Locate the cell with the specified text and output its (x, y) center coordinate. 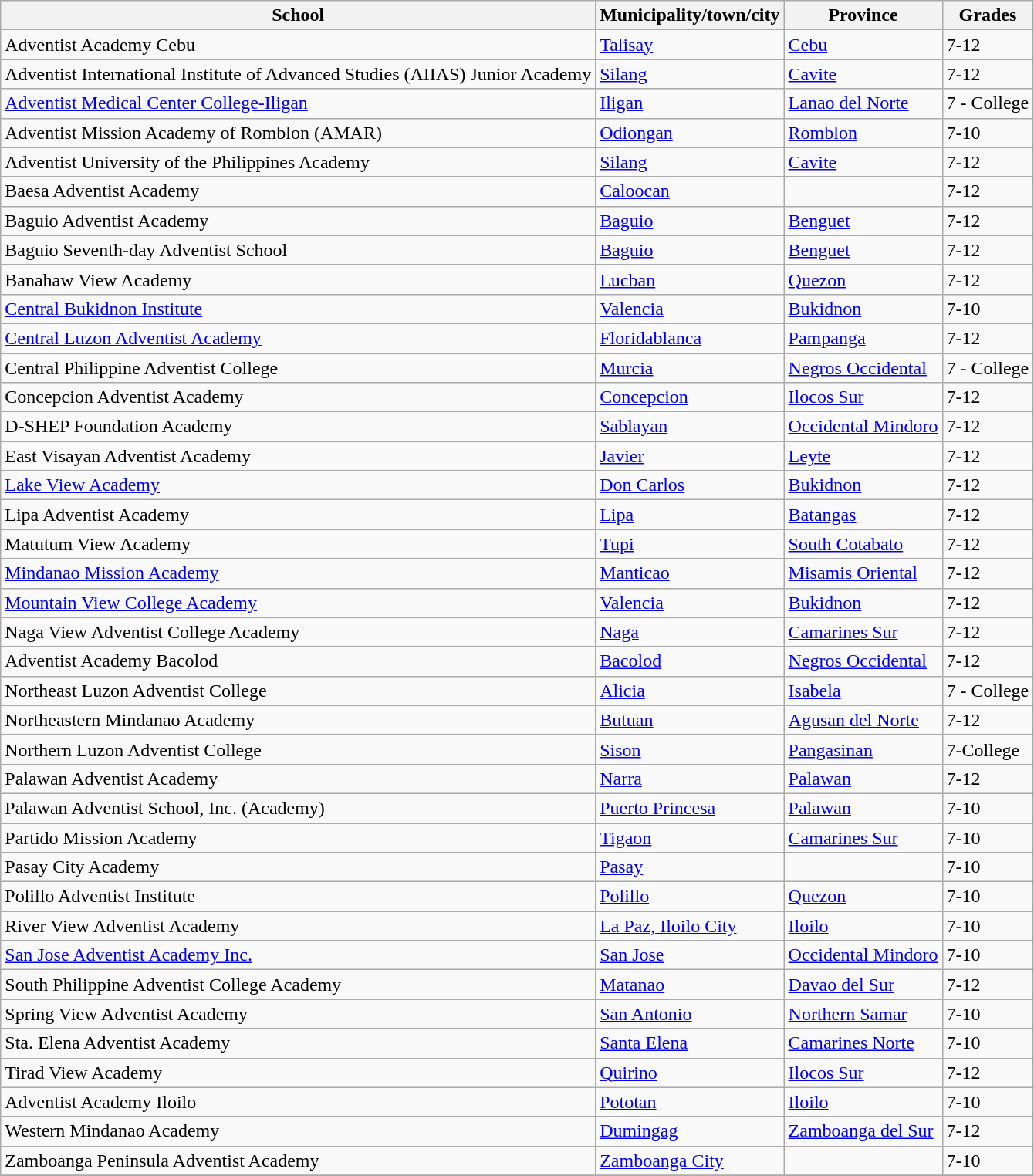
Odiongan (690, 133)
Northeast Luzon Adventist College (298, 691)
Baguio Seventh-day Adventist School (298, 250)
Manticao (690, 573)
Sison (690, 749)
Adventist International Institute of Advanced Studies (AIIAS) Junior Academy (298, 74)
Javier (690, 456)
Polillo Adventist Institute (298, 897)
Pampanga (863, 338)
7-College (988, 749)
Mindanao Mission Academy (298, 573)
San Antonio (690, 1014)
Adventist University of the Philippines Academy (298, 162)
Davao del Sur (863, 985)
Zamboanga City (690, 1161)
Leyte (863, 456)
Western Mindanao Academy (298, 1131)
Murcia (690, 368)
Quirino (690, 1073)
East Visayan Adventist Academy (298, 456)
Alicia (690, 691)
Central Bukidnon Institute (298, 309)
Romblon (863, 133)
Floridablanca (690, 338)
Agusan del Norte (863, 720)
Pasay City Academy (298, 867)
Lanao del Norte (863, 103)
Iligan (690, 103)
South Cotabato (863, 544)
Mountain View College Academy (298, 603)
School (298, 15)
San Jose (690, 955)
Pasay (690, 867)
Polillo (690, 897)
Grades (988, 15)
Zamboanga Peninsula Adventist Academy (298, 1161)
Lake View Academy (298, 485)
Caloocan (690, 191)
D-SHEP Foundation Academy (298, 427)
Misamis Oriental (863, 573)
Palawan Adventist School, Inc. (Academy) (298, 808)
Lipa Adventist Academy (298, 515)
Naga View Adventist College Academy (298, 632)
Province (863, 15)
Northern Luzon Adventist College (298, 749)
Northern Samar (863, 1014)
Zamboanga del Sur (863, 1131)
Pototan (690, 1102)
Palawan Adventist Academy (298, 779)
Sablayan (690, 427)
La Paz, Iloilo City (690, 926)
Tirad View Academy (298, 1073)
Sta. Elena Adventist Academy (298, 1043)
Talisay (690, 45)
San Jose Adventist Academy Inc. (298, 955)
Tigaon (690, 837)
Spring View Adventist Academy (298, 1014)
Matutum View Academy (298, 544)
Central Luzon Adventist Academy (298, 338)
Don Carlos (690, 485)
Bacolod (690, 661)
Isabela (863, 691)
Matanao (690, 985)
South Philippine Adventist College Academy (298, 985)
Adventist Academy Iloilo (298, 1102)
Central Philippine Adventist College (298, 368)
Santa Elena (690, 1043)
Partido Mission Academy (298, 837)
Lucban (690, 279)
Tupi (690, 544)
Naga (690, 632)
Cebu (863, 45)
Pangasinan (863, 749)
Batangas (863, 515)
Concepcion Adventist Academy (298, 397)
Dumingag (690, 1131)
Adventist Medical Center College-Iligan (298, 103)
Camarines Norte (863, 1043)
Adventist Mission Academy of Romblon (AMAR) (298, 133)
River View Adventist Academy (298, 926)
Baesa Adventist Academy (298, 191)
Adventist Academy Bacolod (298, 661)
Northeastern Mindanao Academy (298, 720)
Lipa (690, 515)
Puerto Princesa (690, 808)
Concepcion (690, 397)
Narra (690, 779)
Baguio Adventist Academy (298, 221)
Banahaw View Academy (298, 279)
Butuan (690, 720)
Adventist Academy Cebu (298, 45)
Municipality/town/city (690, 15)
